Capture the cell that displays the provided text and extract its [x, y] central coordinate. 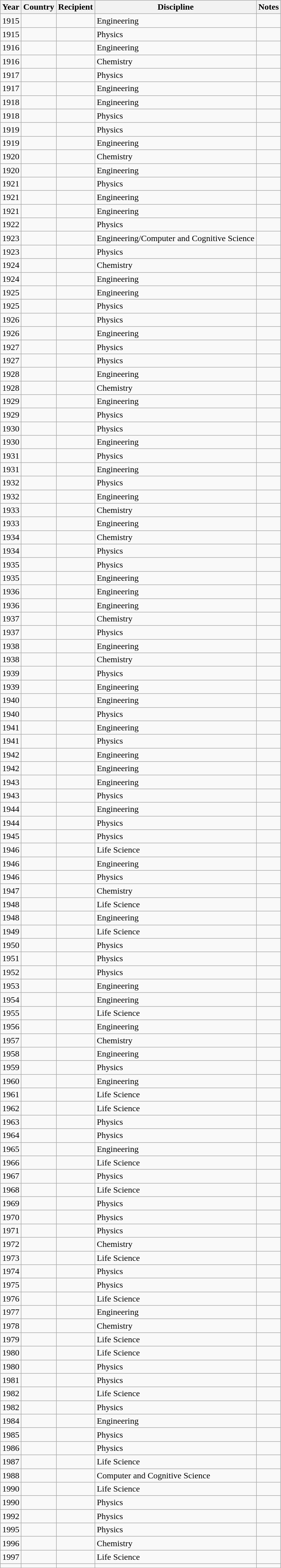
1947 [11, 891]
1974 [11, 1272]
1969 [11, 1203]
1949 [11, 932]
1955 [11, 1013]
1962 [11, 1108]
1986 [11, 1448]
1972 [11, 1244]
1970 [11, 1217]
1988 [11, 1475]
1996 [11, 1543]
1954 [11, 999]
1981 [11, 1380]
1922 [11, 225]
1973 [11, 1258]
1953 [11, 986]
1964 [11, 1135]
1952 [11, 972]
1984 [11, 1421]
1958 [11, 1054]
1965 [11, 1149]
1987 [11, 1462]
1963 [11, 1122]
1985 [11, 1434]
1975 [11, 1285]
Country [39, 7]
1961 [11, 1095]
1951 [11, 959]
1960 [11, 1081]
1950 [11, 945]
Engineering/Computer and Cognitive Science [175, 238]
1959 [11, 1068]
1968 [11, 1190]
1956 [11, 1027]
1976 [11, 1299]
1992 [11, 1516]
Recipient [76, 7]
Computer and Cognitive Science [175, 1475]
1997 [11, 1557]
Notes [269, 7]
Discipline [175, 7]
1979 [11, 1339]
1957 [11, 1040]
1995 [11, 1530]
1978 [11, 1326]
Year [11, 7]
1966 [11, 1163]
1971 [11, 1230]
1977 [11, 1312]
1967 [11, 1176]
1945 [11, 837]
